From the cell containing the given text, extract its center point as (x, y) coordinate. 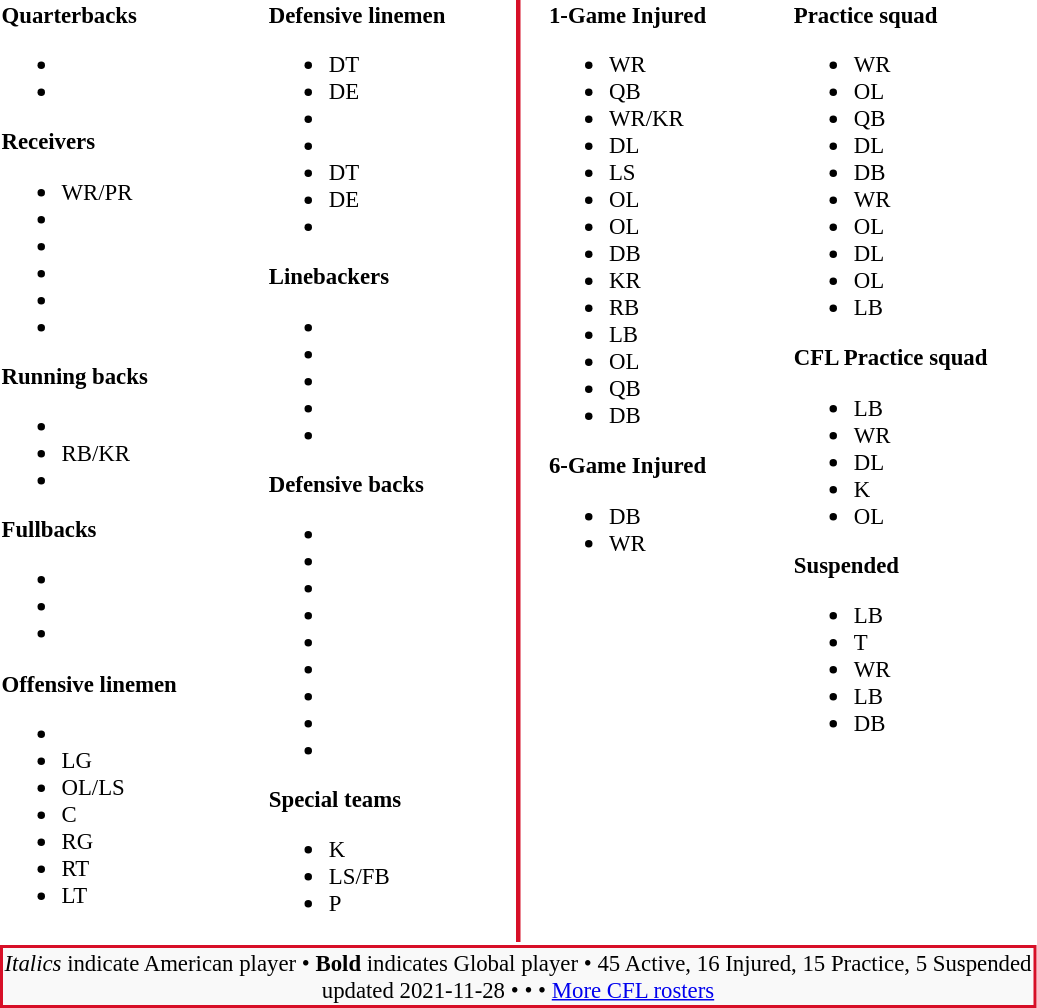
1-Game Injured WR QB WR/KR DL LS OL OL DB KR RB LB OL QB DB6-Game Injured DB WR (646, 470)
Defensive linemen DT DE DT DELinebackersDefensive backsSpecial teams K LS/FB P (378, 470)
Practice squad WR OL QB DL DB WR OL DL OL LBCFL Practice squad LB WR DL K OLSuspended LB T WR LB DB (914, 470)
QuarterbacksReceivers WR/PRRunning backs RB/KRFullbacksOffensive linemen LG OL/LS C RG RT LT (110, 470)
